Return [x, y] of the center of cell containing provided text 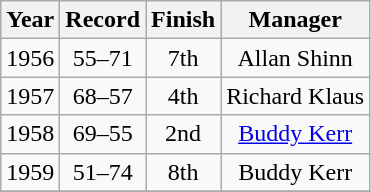
Finish [184, 20]
1958 [30, 134]
Allan Shinn [296, 58]
68–57 [103, 96]
55–71 [103, 58]
7th [184, 58]
1956 [30, 58]
Manager [296, 20]
8th [184, 172]
Richard Klaus [296, 96]
1959 [30, 172]
4th [184, 96]
1957 [30, 96]
69–55 [103, 134]
Record [103, 20]
51–74 [103, 172]
Year [30, 20]
2nd [184, 134]
